Determine the [x, y] coordinate at the center of the cell enclosing the given text.  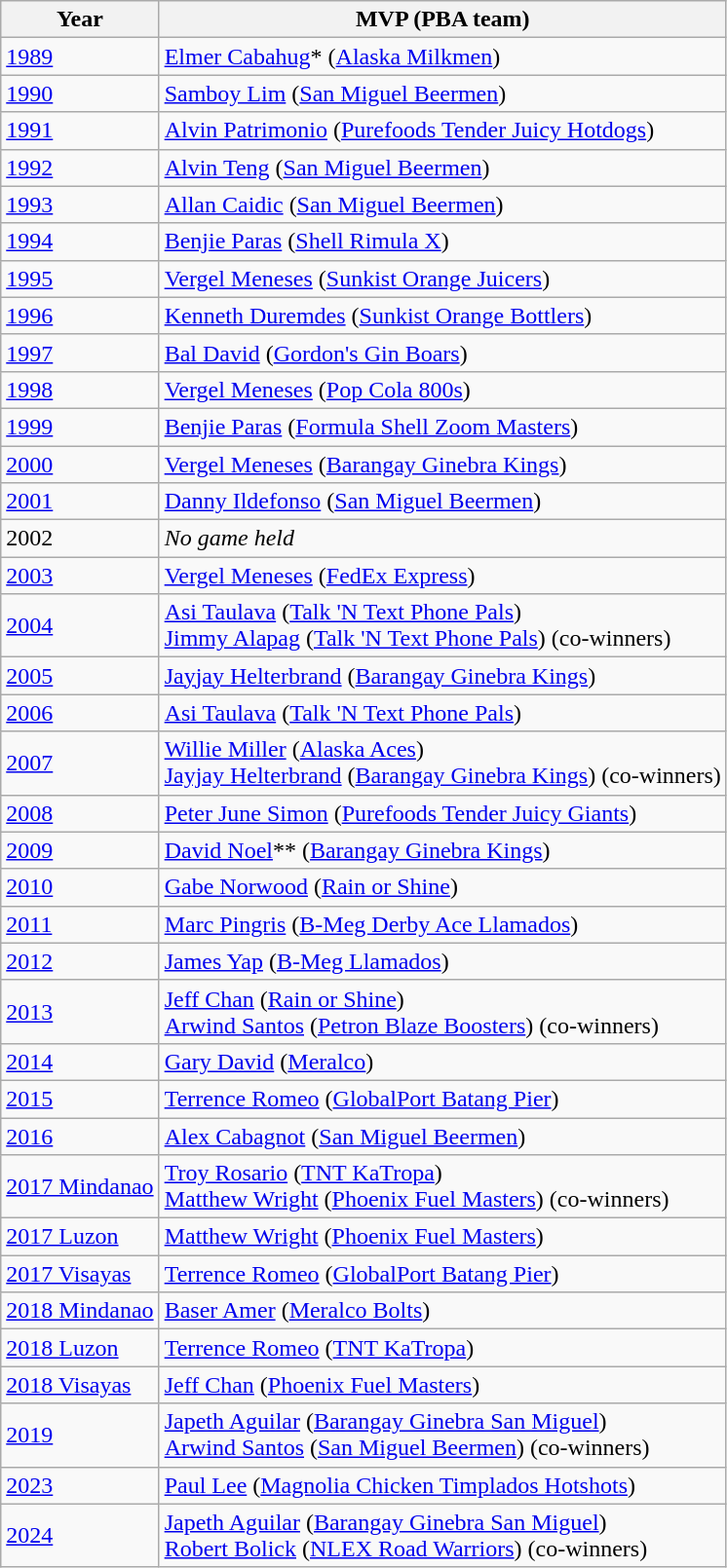
Elmer Cabahug* (Alaska Milkmen) [442, 56]
1997 [80, 353]
2008 [80, 813]
2013 [80, 1011]
1991 [80, 131]
Alvin Teng (San Miguel Beermen) [442, 168]
Vergel Meneses (FedEx Express) [442, 576]
Alvin Patrimonio (Purefoods Tender Juicy Hotdogs) [442, 131]
1995 [80, 279]
Baser Amer (Meralco Bolts) [442, 1311]
2016 [80, 1137]
2006 [80, 713]
Gabe Norwood (Rain or Shine) [442, 887]
2002 [80, 539]
Vergel Meneses (Barangay Ginebra Kings) [442, 465]
2024 [80, 1535]
Year [80, 19]
MVP (PBA team) [442, 19]
No game held [442, 539]
Alex Cabagnot (San Miguel Beermen) [442, 1137]
2011 [80, 924]
Matthew Wright (Phoenix Fuel Masters) [442, 1237]
2023 [80, 1485]
2003 [80, 576]
Japeth Aguilar (Barangay Ginebra San Miguel) Robert Bolick (NLEX Road Warriors) (co-winners) [442, 1535]
2018 Luzon [80, 1348]
Allan Caidic (San Miguel Beermen) [442, 205]
Jeff Chan (Rain or Shine) Arwind Santos (Petron Blaze Boosters) (co-winners) [442, 1011]
James Yap (B-Meg Llamados) [442, 961]
2019 [80, 1436]
2009 [80, 850]
Terrence Romeo (TNT KaTropa) [442, 1348]
1993 [80, 205]
2017 Mindanao [80, 1186]
2005 [80, 676]
Kenneth Duremdes (Sunkist Orange Bottlers) [442, 316]
1989 [80, 56]
1990 [80, 93]
Japeth Aguilar (Barangay Ginebra San Miguel) Arwind Santos (San Miguel Beermen) (co-winners) [442, 1436]
2010 [80, 887]
2018 Mindanao [80, 1311]
Troy Rosario (TNT KaTropa) Matthew Wright (Phoenix Fuel Masters) (co-winners) [442, 1186]
Vergel Meneses (Sunkist Orange Juicers) [442, 279]
2018 Visayas [80, 1385]
2000 [80, 465]
2001 [80, 502]
2017 Visayas [80, 1274]
2012 [80, 961]
Willie Miller (Alaska Aces) Jayjay Helterbrand (Barangay Ginebra Kings) (co-winners) [442, 764]
2015 [80, 1099]
2007 [80, 764]
1999 [80, 427]
Samboy Lim (San Miguel Beermen) [442, 93]
Benjie Paras (Shell Rimula X) [442, 242]
Jeff Chan (Phoenix Fuel Masters) [442, 1385]
1994 [80, 242]
Paul Lee (Magnolia Chicken Timplados Hotshots) [442, 1485]
1992 [80, 168]
Peter June Simon (Purefoods Tender Juicy Giants) [442, 813]
Marc Pingris (B-Meg Derby Ace Llamados) [442, 924]
2014 [80, 1062]
Danny Ildefonso (San Miguel Beermen) [442, 502]
Asi Taulava (Talk 'N Text Phone Pals) [442, 713]
Jayjay Helterbrand (Barangay Ginebra Kings) [442, 676]
Gary David (Meralco) [442, 1062]
Benjie Paras (Formula Shell Zoom Masters) [442, 427]
David Noel** (Barangay Ginebra Kings) [442, 850]
1998 [80, 390]
2017 Luzon [80, 1237]
Vergel Meneses (Pop Cola 800s) [442, 390]
Bal David (Gordon's Gin Boars) [442, 353]
Asi Taulava (Talk 'N Text Phone Pals)Jimmy Alapag (Talk 'N Text Phone Pals) (co-winners) [442, 625]
2004 [80, 625]
1996 [80, 316]
